For the text-containing cell, return its midpoint in [X, Y] coordinate format. 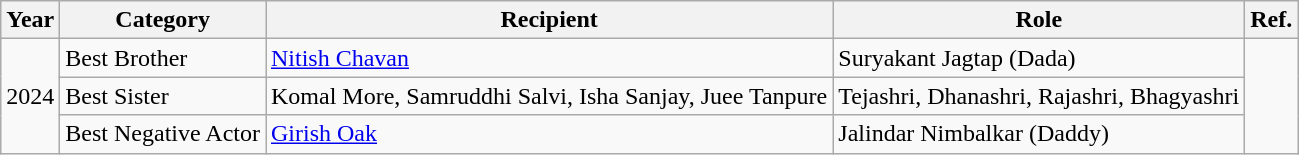
Category [163, 20]
Best Sister [163, 96]
Ref. [1272, 20]
2024 [30, 96]
Tejashri, Dhanashri, Rajashri, Bhagyashri [1039, 96]
Nitish Chavan [550, 58]
Komal More, Samruddhi Salvi, Isha Sanjay, Juee Tanpure [550, 96]
Best Brother [163, 58]
Best Negative Actor [163, 134]
Year [30, 20]
Jalindar Nimbalkar (Daddy) [1039, 134]
Girish Oak [550, 134]
Role [1039, 20]
Recipient [550, 20]
Suryakant Jagtap (Dada) [1039, 58]
